For the text-containing cell, return its midpoint in (x, y) coordinate format. 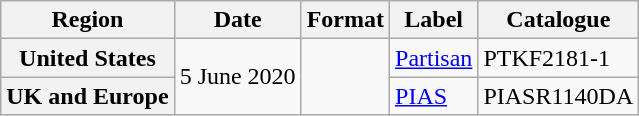
Catalogue (558, 20)
PTKF2181-1 (558, 58)
Label (434, 20)
Partisan (434, 58)
PIASR1140DA (558, 96)
5 June 2020 (238, 77)
Format (345, 20)
Date (238, 20)
Region (88, 20)
PIAS (434, 96)
UK and Europe (88, 96)
United States (88, 58)
